Find where the given text appears and provide that cell's center as [x, y] coordinate. 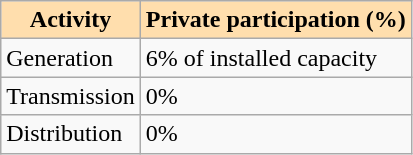
Activity [71, 20]
Transmission [71, 96]
6% of installed capacity [276, 58]
Private participation (%) [276, 20]
Generation [71, 58]
Distribution [71, 134]
